Search for the cell housing the specified text and yield its [X, Y] center coordinate. 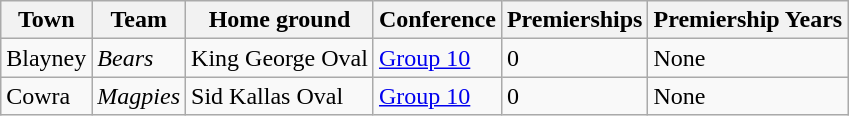
Home ground [280, 20]
Cowra [46, 96]
Blayney [46, 58]
Conference [437, 20]
Bears [139, 58]
Magpies [139, 96]
King George Oval [280, 58]
Town [46, 20]
Sid Kallas Oval [280, 96]
Premierships [574, 20]
Premiership Years [748, 20]
Team [139, 20]
